Detect which cell encompasses the target text, then output its [X, Y] center coordinate. 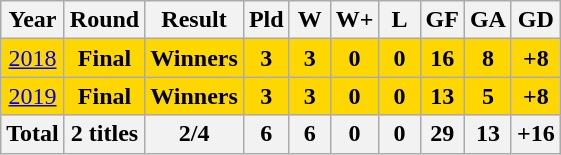
2018 [33, 58]
Result [194, 20]
GD [536, 20]
8 [488, 58]
2/4 [194, 134]
GA [488, 20]
W+ [354, 20]
Round [104, 20]
2019 [33, 96]
+16 [536, 134]
Year [33, 20]
Total [33, 134]
W [310, 20]
2 titles [104, 134]
5 [488, 96]
Pld [266, 20]
29 [442, 134]
GF [442, 20]
L [400, 20]
16 [442, 58]
